Locate the cell with the specified text and output its [X, Y] center coordinate. 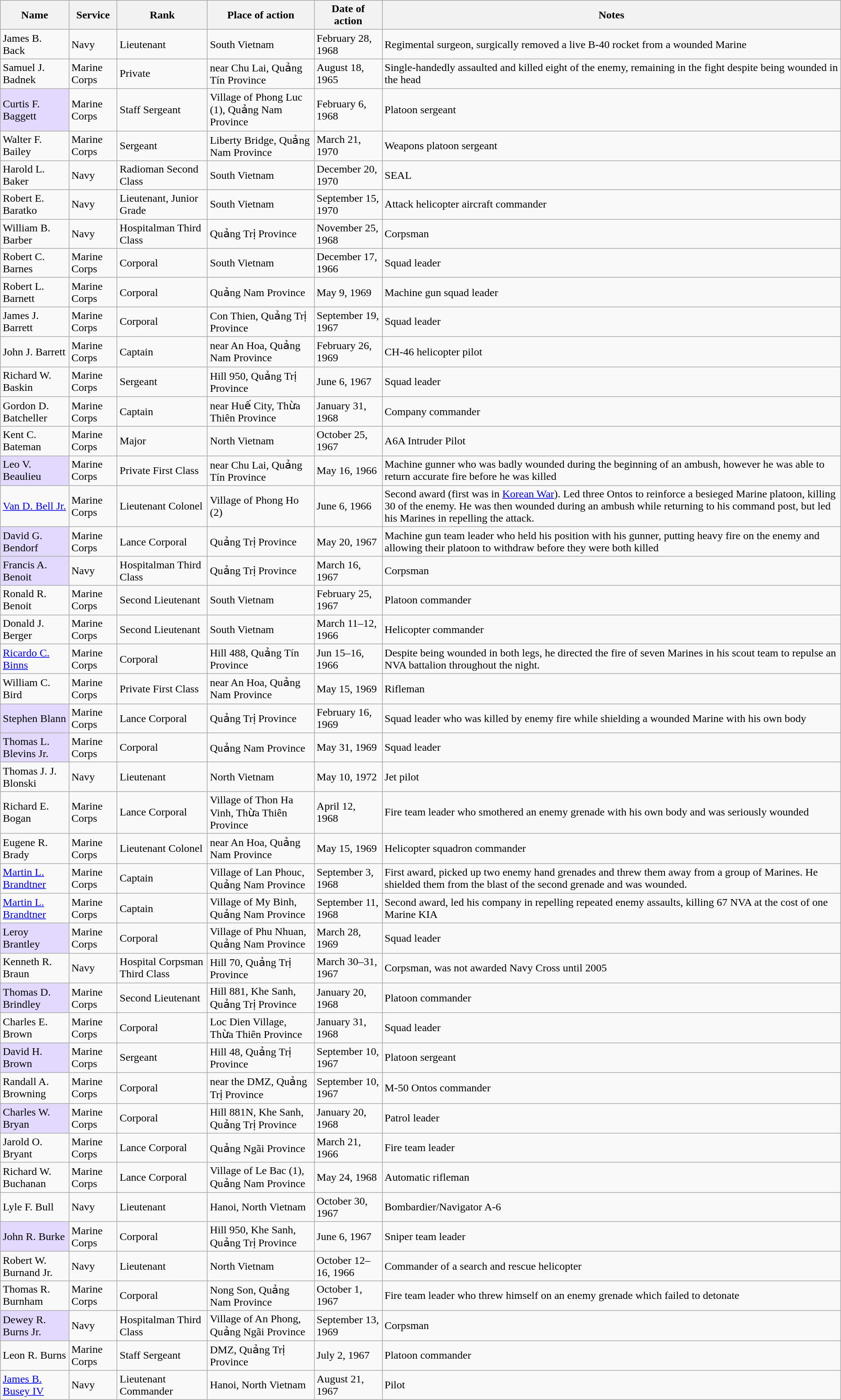
Samuel J. Badnek [35, 74]
Leo V. Beaulieu [35, 471]
Sniper team leader [612, 1236]
Radioman Second Class [163, 175]
Leon R. Burns [35, 1356]
Date of action [348, 15]
Lyle F. Bull [35, 1207]
James B. Back [35, 44]
Robert C. Barnes [35, 263]
Company commander [612, 412]
Village of Lan Phouc, Quảng Nam Province [261, 879]
December 17, 1966 [348, 263]
October 1, 1967 [348, 1296]
March 21, 1970 [348, 146]
Curtis F. Baggett [35, 110]
Dewey R. Burns Jr. [35, 1325]
Lieutenant, Junior Grade [163, 205]
Thomas D. Brindley [35, 998]
Richard W. Buchanan [35, 1177]
Second award, led his company in repelling repeated enemy assaults, killing 67 NVA at the cost of one Marine KIA [612, 908]
September 15, 1970 [348, 205]
Ricardo C. Binns [35, 659]
Commander of a search and rescue helicopter [612, 1266]
James B. Busey IV [35, 1385]
Ronald R. Benoit [35, 600]
Weapons platoon sergeant [612, 146]
Hill 881, Khe Sanh, Quảng Trị Province [261, 998]
Randall A. Browning [35, 1088]
Eugene R. Brady [35, 848]
Jun 15–16, 1966 [348, 659]
October 25, 1967 [348, 441]
Village of Phu Nhuan, Quảng Nam Province [261, 938]
Service [93, 15]
Name [35, 15]
September 3, 1968 [348, 879]
Loc Dien Village, Thừa Thiên Province [261, 1028]
Helicopter commander [612, 629]
Con Thien, Quảng Trị Province [261, 322]
Single-handedly assaulted and killed eight of the enemy, remaining in the fight despite being wounded in the head [612, 74]
Charles E. Brown [35, 1028]
Notes [612, 15]
William B. Barber [35, 234]
Jet pilot [612, 776]
DMZ, Quảng Trị Province [261, 1356]
Robert E. Baratko [35, 205]
March 11–12, 1966 [348, 629]
Francis A. Benoit [35, 571]
Despite being wounded in both legs, he directed the fire of seven Marines in his scout team to repulse an NVA battalion throughout the night. [612, 659]
February 16, 1969 [348, 718]
Quảng Ngãi Province [261, 1147]
Rifleman [612, 689]
David H. Brown [35, 1058]
Charles W. Bryan [35, 1119]
Stephen Blann [35, 718]
William C. Bird [35, 689]
near Huế City, Thừa Thiên Province [261, 412]
Richard W. Baskin [35, 382]
Kenneth R. Braun [35, 968]
Rank [163, 15]
Hill 950, Khe Sanh, Quảng Trị Province [261, 1236]
near the DMZ, Quảng Trị Province [261, 1088]
October 30, 1967 [348, 1207]
Jarold O. Bryant [35, 1147]
February 26, 1969 [348, 351]
Major [163, 441]
John R. Burke [35, 1236]
Squad leader who was killed by enemy fire while shielding a wounded Marine with his own body [612, 718]
Place of action [261, 15]
Lieutenant Commander [163, 1385]
Hill 950, Quảng Trị Province [261, 382]
Village of Thon Ha Vinh, Thừa Thiên Province [261, 812]
Hill 70, Quảng Trị Province [261, 968]
September 19, 1967 [348, 322]
CH-46 helicopter pilot [612, 351]
Hill 881N, Khe Sanh, Quảng Trị Province [261, 1119]
Gordon D. Batcheller [35, 412]
May 20, 1967 [348, 542]
November 25, 1968 [348, 234]
March 21, 1966 [348, 1147]
Liberty Bridge, Quảng Nam Province [261, 146]
Fire team leader who smothered an enemy grenade with his own body and was seriously wounded [612, 812]
December 20, 1970 [348, 175]
Regimental surgeon, surgically removed a live B-40 rocket from a wounded Marine [612, 44]
Corpsman, was not awarded Navy Cross until 2005 [612, 968]
February 25, 1967 [348, 600]
Richard E. Bogan [35, 812]
Automatic rifleman [612, 1177]
August 18, 1965 [348, 74]
Helicopter squadron commander [612, 848]
June 6, 1966 [348, 506]
September 11, 1968 [348, 908]
Machine gunner who was badly wounded during the beginning of an ambush, however he was able to return accurate fire before he was killed [612, 471]
David G. Bendorf [35, 542]
Donald J. Berger [35, 629]
Leroy Brantley [35, 938]
Robert W. Burnand Jr. [35, 1266]
Kent C. Bateman [35, 441]
April 12, 1968 [348, 812]
Hill 48, Quảng Trị Province [261, 1058]
Village of Phong Ho (2) [261, 506]
August 21, 1967 [348, 1385]
John J. Barrett [35, 351]
March 28, 1969 [348, 938]
Fire team leader [612, 1147]
Village of An Phong, Quảng Ngãi Province [261, 1325]
Van D. Bell Jr. [35, 506]
James J. Barrett [35, 322]
Thomas L. Blevins Jr. [35, 748]
Machine gun squad leader [612, 292]
February 28, 1968 [348, 44]
Hospital Corpsman Third Class [163, 968]
Patrol leader [612, 1119]
Private [163, 74]
March 30–31, 1967 [348, 968]
Village of My Binh, Quảng Nam Province [261, 908]
Pilot [612, 1385]
SEAL [612, 175]
Walter F. Bailey [35, 146]
Nong Son, Quảng Nam Province [261, 1296]
March 16, 1967 [348, 571]
Bombardier/Navigator A-6 [612, 1207]
February 6, 1968 [348, 110]
Attack helicopter aircraft commander [612, 205]
May 24, 1968 [348, 1177]
M-50 Ontos commander [612, 1088]
A6A Intruder Pilot [612, 441]
Harold L. Baker [35, 175]
May 9, 1969 [348, 292]
May 16, 1966 [348, 471]
Thomas R. Burnham [35, 1296]
May 31, 1969 [348, 748]
May 10, 1972 [348, 776]
Village of Le Bac (1), Quảng Nam Province [261, 1177]
July 2, 1967 [348, 1356]
Hill 488, Quảng Tín Province [261, 659]
Thomas J. J. Blonski [35, 776]
Fire team leader who threw himself on an enemy grenade which failed to detonate [612, 1296]
September 13, 1969 [348, 1325]
Village of Phong Luc (1), Quảng Nam Province [261, 110]
October 12–16, 1966 [348, 1266]
Robert L. Barnett [35, 292]
